Pinpoint the cell where the given text exists, returning its [X, Y] midpoint coordinate. 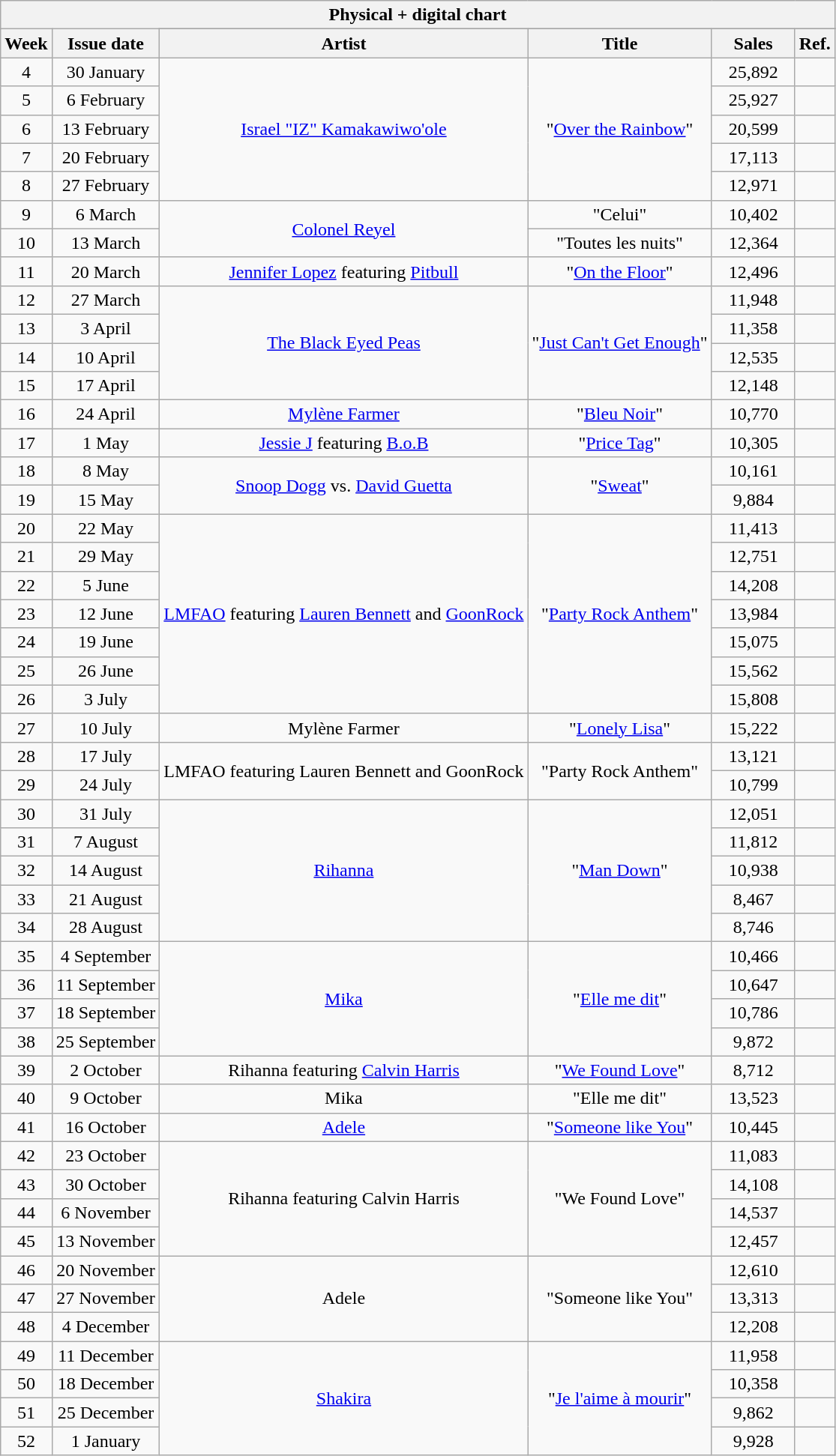
"Over the Rainbow" [619, 129]
49 [26, 1356]
1 May [106, 443]
30 January [106, 72]
Israel "IZ" Kamakawiwo'ole [343, 129]
"Man Down" [619, 870]
20 February [106, 157]
10,466 [753, 956]
36 [26, 985]
24 April [106, 414]
12,496 [753, 271]
"Sweat" [619, 486]
17 April [106, 386]
39 [26, 1070]
10,445 [753, 1127]
13,121 [753, 756]
52 [26, 1441]
6 February [106, 100]
12,364 [753, 243]
15,562 [753, 671]
12,535 [753, 357]
17 July [106, 756]
41 [26, 1127]
9,862 [753, 1413]
6 March [106, 214]
3 July [106, 699]
15,808 [753, 699]
13 [26, 328]
The Black Eyed Peas [343, 342]
16 October [106, 1127]
47 [26, 1299]
9,872 [753, 1042]
14,537 [753, 1212]
20 [26, 528]
28 August [106, 928]
20 March [106, 271]
Jennifer Lopez featuring Pitbull [343, 271]
"Price Tag" [619, 443]
12,751 [753, 557]
15,222 [753, 728]
Artist [343, 43]
4 [26, 72]
21 August [106, 899]
14 [26, 357]
43 [26, 1184]
33 [26, 899]
25,892 [753, 72]
10,799 [753, 785]
38 [26, 1042]
45 [26, 1241]
27 March [106, 300]
21 [26, 557]
32 [26, 871]
9 [26, 214]
11,958 [753, 1356]
10,938 [753, 871]
Jessie J featuring B.o.B [343, 443]
4 September [106, 956]
29 [26, 785]
12,051 [753, 813]
42 [26, 1156]
10,647 [753, 985]
23 October [106, 1156]
34 [26, 928]
10,786 [753, 1013]
27 November [106, 1299]
5 June [106, 585]
18 [26, 471]
Issue date [106, 43]
50 [26, 1384]
10,358 [753, 1384]
27 February [106, 186]
25 [26, 671]
Snoop Dogg vs. David Guetta [343, 486]
14,108 [753, 1184]
10,402 [753, 214]
12,457 [753, 1241]
Week [26, 43]
27 [26, 728]
6 November [106, 1212]
1 January [106, 1441]
5 [26, 100]
"Celui" [619, 214]
25,927 [753, 100]
8,712 [753, 1070]
31 [26, 842]
30 October [106, 1184]
Physical + digital chart [418, 15]
10,161 [753, 471]
11,083 [753, 1156]
Title [619, 43]
15,075 [753, 642]
4 December [106, 1327]
11 December [106, 1356]
11,413 [753, 528]
22 [26, 585]
11 [26, 271]
"Toutes les nuits" [619, 243]
30 [26, 813]
20,599 [753, 129]
14 August [106, 871]
14,208 [753, 585]
13 March [106, 243]
20 November [106, 1270]
12,610 [753, 1270]
Rihanna [343, 870]
9 October [106, 1099]
13,984 [753, 614]
10,305 [753, 443]
12 [26, 300]
51 [26, 1413]
Colonel Reyel [343, 229]
12,148 [753, 386]
"Bleu Noir" [619, 414]
11,358 [753, 328]
Sales [753, 43]
9,884 [753, 500]
"Je l'aime à mourir" [619, 1398]
37 [26, 1013]
24 July [106, 785]
15 [26, 386]
10 [26, 243]
8 May [106, 471]
19 June [106, 642]
13 November [106, 1241]
13,313 [753, 1299]
29 May [106, 557]
11 September [106, 985]
13,523 [753, 1099]
10 April [106, 357]
46 [26, 1270]
12 June [106, 614]
15 May [106, 500]
18 September [106, 1013]
8,467 [753, 899]
26 June [106, 671]
23 [26, 614]
24 [26, 642]
7 August [106, 842]
7 [26, 157]
11,812 [753, 842]
11,948 [753, 300]
26 [26, 699]
Ref. [814, 43]
18 December [106, 1384]
48 [26, 1327]
Shakira [343, 1398]
22 May [106, 528]
28 [26, 756]
25 December [106, 1413]
"Just Can't Get Enough" [619, 342]
17,113 [753, 157]
13 February [106, 129]
8,746 [753, 928]
12,208 [753, 1327]
25 September [106, 1042]
19 [26, 500]
8 [26, 186]
12,971 [753, 186]
31 July [106, 813]
10,770 [753, 414]
"Lonely Lisa" [619, 728]
2 October [106, 1070]
6 [26, 129]
3 April [106, 328]
35 [26, 956]
"On the Floor" [619, 271]
40 [26, 1099]
10 July [106, 728]
16 [26, 414]
44 [26, 1212]
9,928 [753, 1441]
17 [26, 443]
